Scan for the cell matching the given text and deliver its [X, Y] coordinate at center. 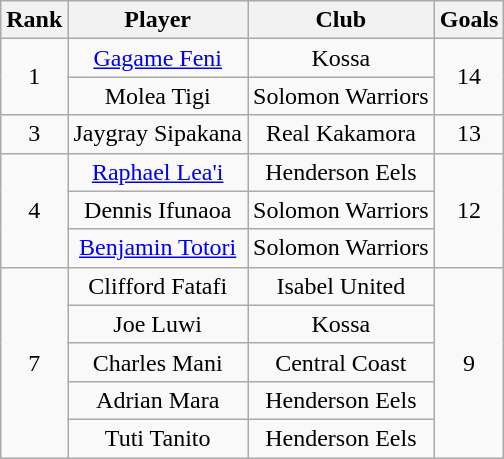
1 [34, 77]
Player [158, 20]
Adrian Mara [158, 400]
13 [469, 134]
Rank [34, 20]
Benjamin Totori [158, 248]
4 [34, 210]
12 [469, 210]
7 [34, 362]
Molea Tigi [158, 96]
Isabel United [342, 286]
9 [469, 362]
Dennis Ifunaoa [158, 210]
Gagame Feni [158, 58]
Central Coast [342, 362]
Joe Luwi [158, 324]
Raphael Lea'i [158, 172]
Jaygray Sipakana [158, 134]
3 [34, 134]
Real Kakamora [342, 134]
14 [469, 77]
Club [342, 20]
Charles Mani [158, 362]
Tuti Tanito [158, 438]
Clifford Fatafi [158, 286]
Goals [469, 20]
